Scan for the cell matching the given text and deliver its [X, Y] coordinate at center. 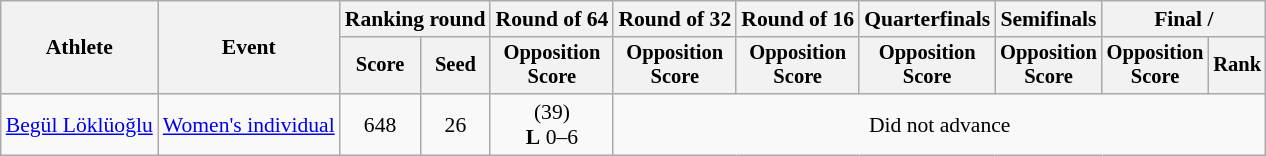
26 [455, 124]
Seed [455, 66]
Begül Löklüoğlu [80, 124]
Rank [1237, 66]
Semifinals [1048, 19]
Round of 64 [552, 19]
Athlete [80, 48]
Final / [1184, 19]
Did not advance [940, 124]
Quarterfinals [927, 19]
Round of 32 [674, 19]
Round of 16 [798, 19]
Ranking round [416, 19]
Women's individual [249, 124]
Event [249, 48]
648 [380, 124]
(39)L 0–6 [552, 124]
Score [380, 66]
